Capture the cell that displays the provided text and extract its [x, y] central coordinate. 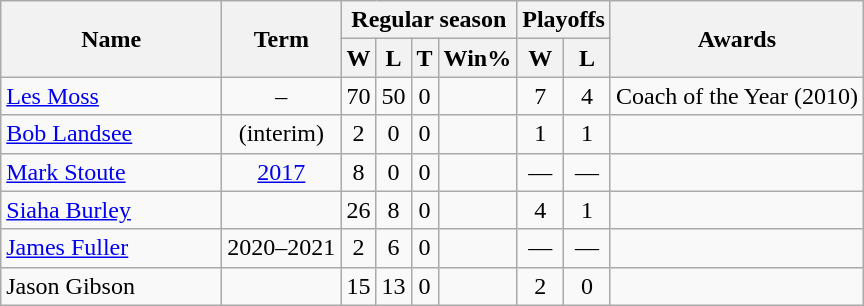
Mark Stoute [112, 172]
Awards [736, 39]
2020–2021 [282, 248]
Name [112, 39]
Regular season [429, 20]
13 [394, 286]
6 [394, 248]
Les Moss [112, 96]
50 [394, 96]
70 [358, 96]
26 [358, 210]
15 [358, 286]
(interim) [282, 134]
Bob Landsee [112, 134]
Term [282, 39]
Playoffs [564, 20]
Siaha Burley [112, 210]
7 [540, 96]
Coach of the Year (2010) [736, 96]
Jason Gibson [112, 286]
T [424, 58]
James Fuller [112, 248]
Win% [478, 58]
2017 [282, 172]
– [282, 96]
